Locate the cell with the specified text and output its (X, Y) center coordinate. 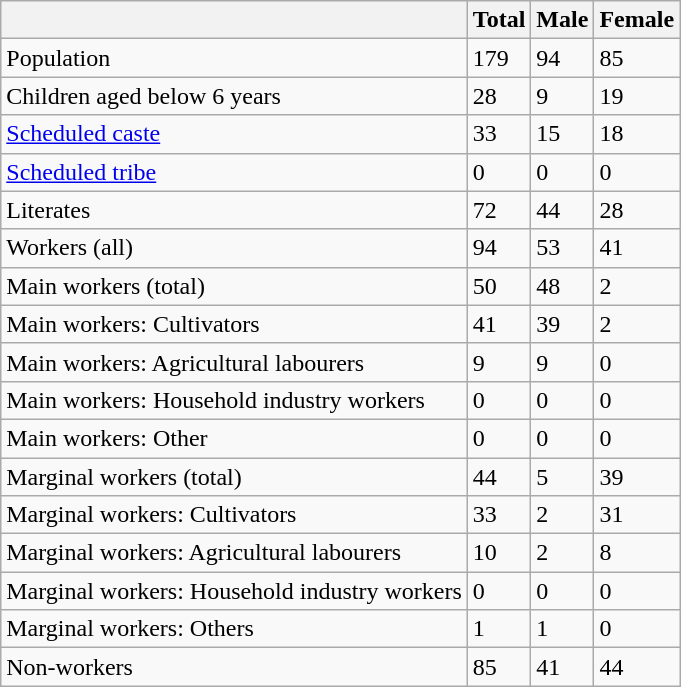
48 (562, 286)
31 (637, 515)
Main workers: Other (234, 438)
5 (562, 477)
15 (562, 134)
53 (562, 248)
179 (499, 58)
Population (234, 58)
Total (499, 20)
18 (637, 134)
Main workers: Agricultural labourers (234, 362)
Main workers (total) (234, 286)
Literates (234, 210)
Main workers: Household industry workers (234, 400)
Scheduled caste (234, 134)
Main workers: Cultivators (234, 324)
10 (499, 553)
Male (562, 20)
Children aged below 6 years (234, 96)
Marginal workers: Agricultural labourers (234, 553)
Marginal workers: Household industry workers (234, 591)
Female (637, 20)
Scheduled tribe (234, 172)
50 (499, 286)
Workers (all) (234, 248)
19 (637, 96)
Non-workers (234, 667)
Marginal workers (total) (234, 477)
8 (637, 553)
Marginal workers: Cultivators (234, 515)
72 (499, 210)
Marginal workers: Others (234, 629)
